Output the (X, Y) coordinate of the center of the cell containing the given text.  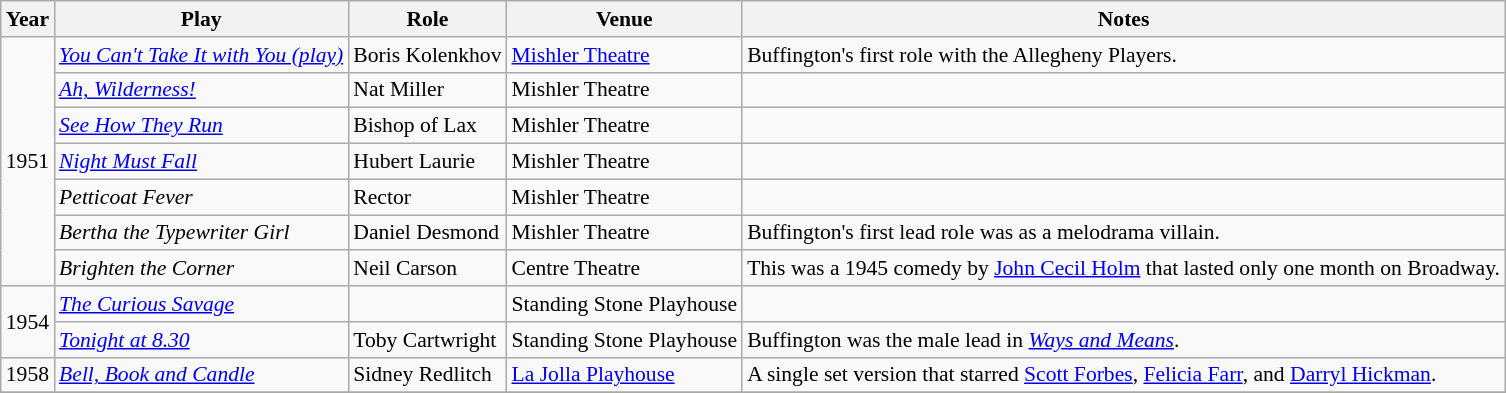
Bertha the Typewriter Girl (201, 233)
The Curious Savage (201, 304)
Sidney Redlitch (427, 375)
Daniel Desmond (427, 233)
This was a 1945 comedy by John Cecil Holm that lasted only one month on Broadway. (1124, 269)
Boris Kolenkhov (427, 55)
Buffington's first lead role was as a melodrama villain. (1124, 233)
Ah, Wilderness! (201, 90)
Rector (427, 197)
Petticoat Fever (201, 197)
1958 (28, 375)
Bishop of Lax (427, 126)
Buffington's first role with the Allegheny Players. (1124, 55)
La Jolla Playhouse (624, 375)
Centre Theatre (624, 269)
Play (201, 19)
Neil Carson (427, 269)
Toby Cartwright (427, 340)
You Can't Take It with You (play) (201, 55)
Tonight at 8.30 (201, 340)
Night Must Fall (201, 162)
Role (427, 19)
Hubert Laurie (427, 162)
Notes (1124, 19)
1954 (28, 322)
See How They Run (201, 126)
Buffington was the male lead in Ways and Means. (1124, 340)
Bell, Book and Candle (201, 375)
A single set version that starred Scott Forbes, Felicia Farr, and Darryl Hickman. (1124, 375)
Venue (624, 19)
Brighten the Corner (201, 269)
Nat Miller (427, 90)
1951 (28, 162)
Year (28, 19)
